Return [X, Y] of the center of cell containing provided text 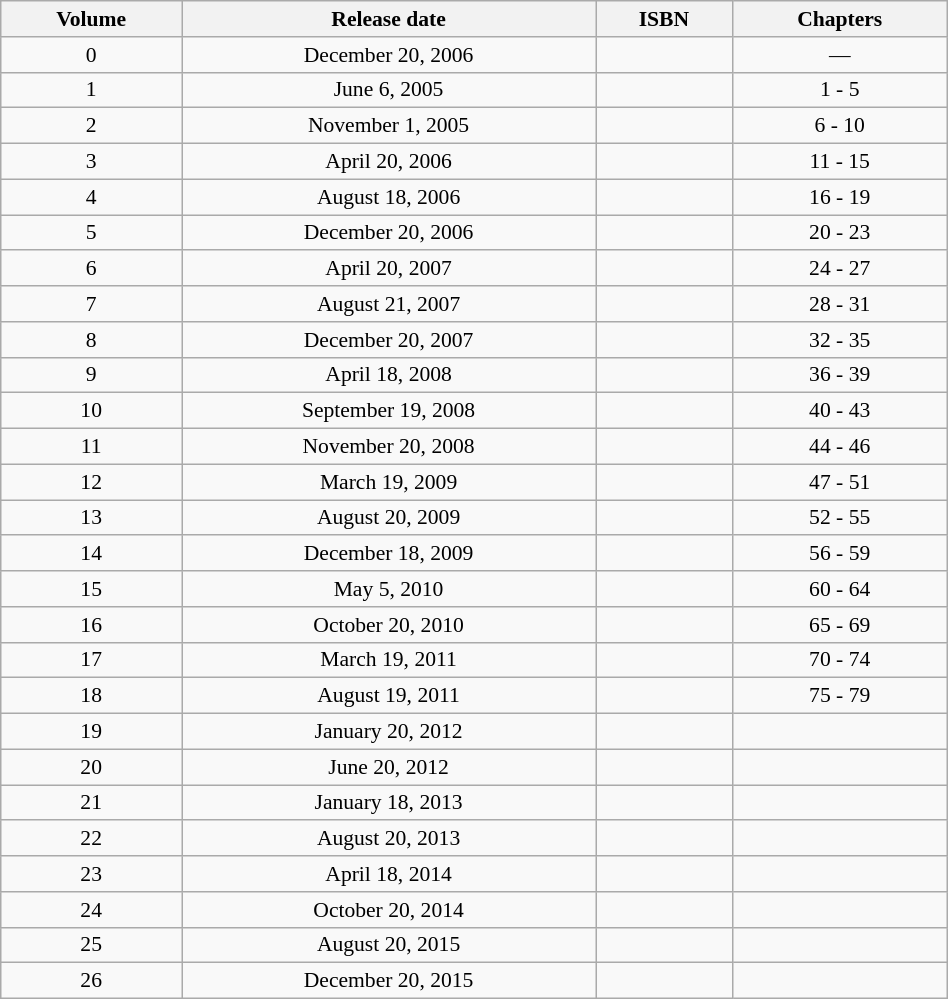
20 - 23 [840, 233]
June 20, 2012 [389, 767]
April 20, 2006 [389, 162]
August 20, 2009 [389, 518]
40 - 43 [840, 411]
15 [92, 589]
October 20, 2010 [389, 625]
2 [92, 126]
28 - 31 [840, 304]
March 19, 2009 [389, 482]
April 18, 2014 [389, 874]
3 [92, 162]
August 18, 2006 [389, 197]
32 - 35 [840, 340]
44 - 46 [840, 447]
14 [92, 554]
16 - 19 [840, 197]
25 [92, 945]
23 [92, 874]
December 18, 2009 [389, 554]
1 - 5 [840, 90]
Volume [92, 19]
March 19, 2011 [389, 660]
18 [92, 696]
Release date [389, 19]
April 18, 2008 [389, 375]
65 - 69 [840, 625]
9 [92, 375]
August 20, 2013 [389, 839]
4 [92, 197]
11 [92, 447]
60 - 64 [840, 589]
December 20, 2007 [389, 340]
8 [92, 340]
5 [92, 233]
August 21, 2007 [389, 304]
1 [92, 90]
6 - 10 [840, 126]
24 [92, 910]
May 5, 2010 [389, 589]
April 20, 2007 [389, 269]
ISBN [664, 19]
— [840, 55]
August 20, 2015 [389, 945]
56 - 59 [840, 554]
11 - 15 [840, 162]
January 18, 2013 [389, 803]
21 [92, 803]
13 [92, 518]
12 [92, 482]
June 6, 2005 [389, 90]
10 [92, 411]
20 [92, 767]
52 - 55 [840, 518]
Chapters [840, 19]
16 [92, 625]
0 [92, 55]
December 20, 2015 [389, 981]
26 [92, 981]
January 20, 2012 [389, 732]
November 1, 2005 [389, 126]
75 - 79 [840, 696]
47 - 51 [840, 482]
September 19, 2008 [389, 411]
November 20, 2008 [389, 447]
19 [92, 732]
36 - 39 [840, 375]
17 [92, 660]
6 [92, 269]
7 [92, 304]
August 19, 2011 [389, 696]
24 - 27 [840, 269]
October 20, 2014 [389, 910]
22 [92, 839]
70 - 74 [840, 660]
